Identify which cell holds the provided text, then report its [x, y] central coordinate. 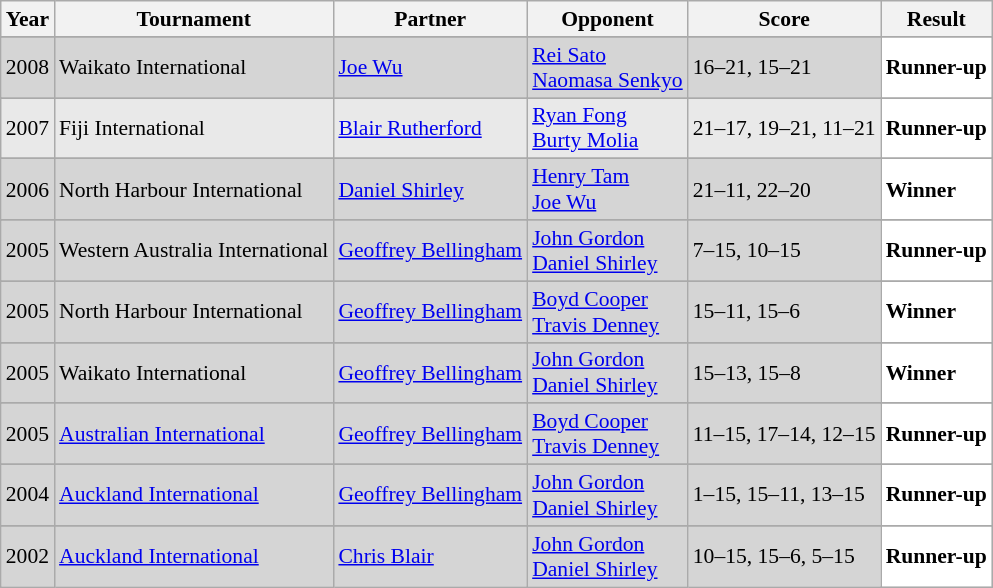
Henry Tam Joe Wu [608, 190]
2007 [28, 128]
Ryan Fong Burty Molia [608, 128]
21–11, 22–20 [784, 190]
16–21, 15–21 [784, 68]
10–15, 15–6, 5–15 [784, 556]
Partner [430, 19]
Score [784, 19]
2002 [28, 556]
15–11, 15–6 [784, 312]
Rei Sato Naomasa Senkyo [608, 68]
Chris Blair [430, 556]
2008 [28, 68]
Blair Rutherford [430, 128]
Western Australia International [194, 250]
7–15, 10–15 [784, 250]
21–17, 19–21, 11–21 [784, 128]
Joe Wu [430, 68]
Tournament [194, 19]
Result [936, 19]
2006 [28, 190]
15–13, 15–8 [784, 372]
Opponent [608, 19]
Fiji International [194, 128]
Australian International [194, 434]
1–15, 15–11, 13–15 [784, 496]
Year [28, 19]
Daniel Shirley [430, 190]
11–15, 17–14, 12–15 [784, 434]
2004 [28, 496]
